Extract the (X, Y) coordinate from the center of the cell holding the provided text.  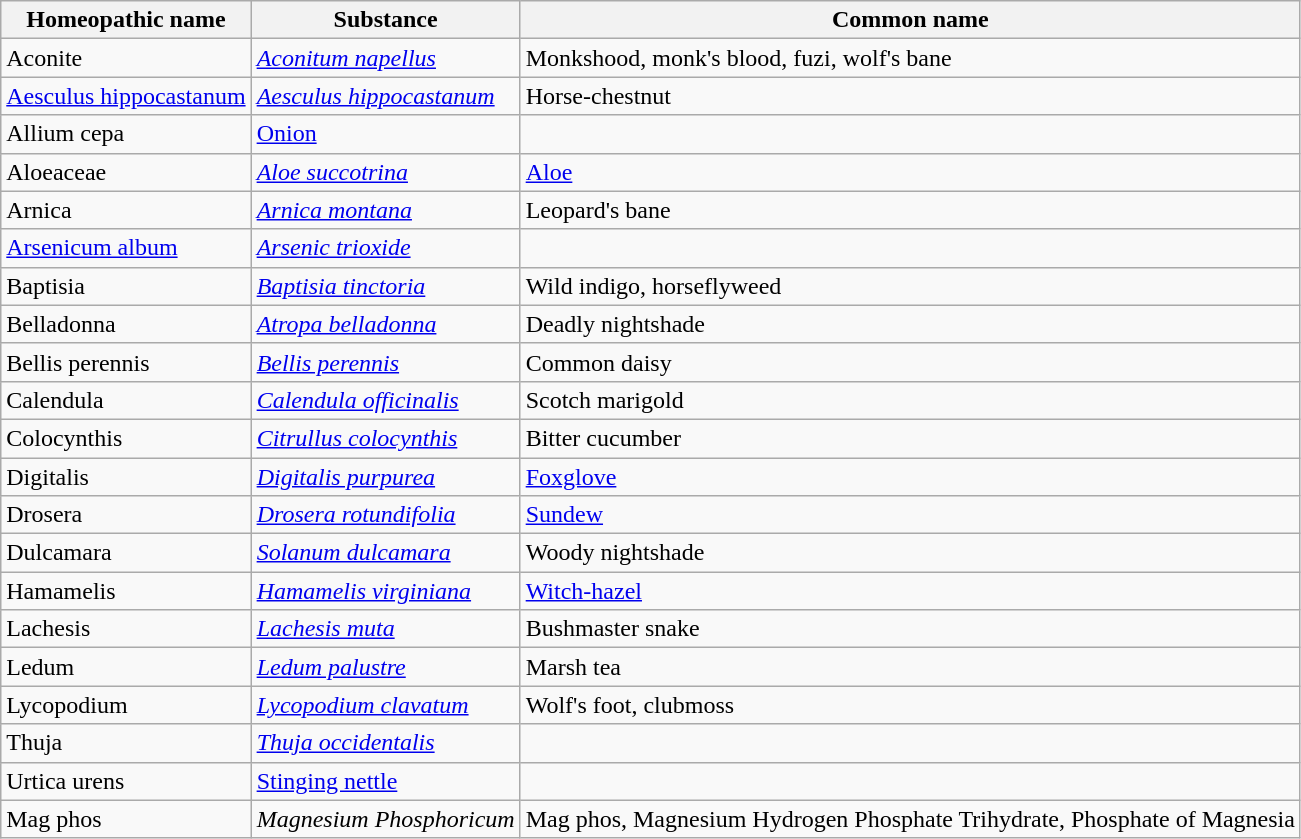
Lachesis (126, 629)
Mag phos (126, 819)
Sundew (910, 515)
Onion (386, 134)
Bushmaster snake (910, 629)
Dulcamara (126, 553)
Arnica (126, 210)
Drosera rotundifolia (386, 515)
Witch-hazel (910, 591)
Aloe (910, 172)
Horse-chestnut (910, 96)
Wild indigo, horseflyweed (910, 286)
Common daisy (910, 362)
Urtica urens (126, 781)
Substance (386, 20)
Mag phos, Magnesium Hydrogen Phosphate Trihydrate, Phosphate of Magnesia (910, 819)
Woody nightshade (910, 553)
Calendula officinalis (386, 400)
Ledum palustre (386, 667)
Magnesium Phosphoricum (386, 819)
Lycopodium (126, 705)
Citrullus colocynthis (386, 438)
Allium cepa (126, 134)
Foxglove (910, 477)
Scotch marigold (910, 400)
Colocynthis (126, 438)
Belladonna (126, 324)
Aconite (126, 58)
Arnica montana (386, 210)
Baptisia tinctoria (386, 286)
Marsh tea (910, 667)
Common name (910, 20)
Digitalis purpurea (386, 477)
Atropa belladonna (386, 324)
Arsenic trioxide (386, 248)
Aloe succotrina (386, 172)
Thuja (126, 743)
Lachesis muta (386, 629)
Ledum (126, 667)
Arsenicum album (126, 248)
Solanum dulcamara (386, 553)
Lycopodium clavatum (386, 705)
Digitalis (126, 477)
Leopard's bane (910, 210)
Thuja occidentalis (386, 743)
Bitter cucumber (910, 438)
Hamamelis virginiana (386, 591)
Hamamelis (126, 591)
Aconitum napellus (386, 58)
Wolf's foot, clubmoss (910, 705)
Stinging nettle (386, 781)
Aloeaceae (126, 172)
Baptisia (126, 286)
Homeopathic name (126, 20)
Drosera (126, 515)
Deadly nightshade (910, 324)
Monkshood, monk's blood, fuzi, wolf's bane (910, 58)
Calendula (126, 400)
